Identify which cell holds the provided text, then report its [X, Y] central coordinate. 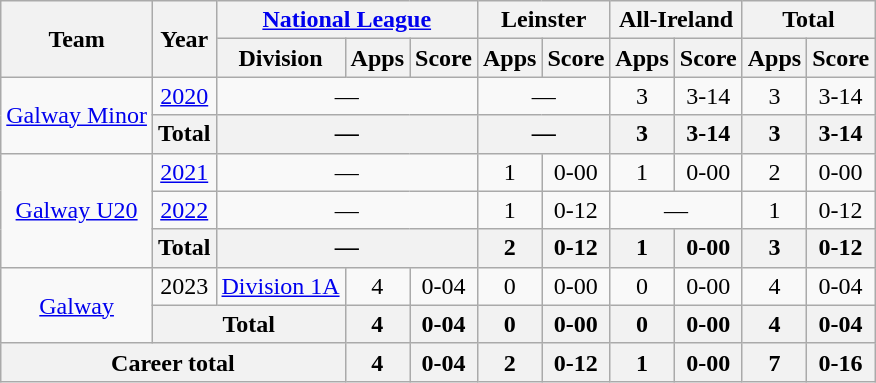
2021 [184, 172]
2020 [184, 96]
Year [184, 39]
Galway Minor [77, 115]
2023 [184, 286]
0-16 [841, 362]
Galway [77, 305]
2022 [184, 210]
Leinster [543, 20]
Division [280, 58]
Division 1A [280, 286]
7 [774, 362]
Galway U20 [77, 210]
All-Ireland [676, 20]
Career total [173, 362]
Team [77, 39]
National League [346, 20]
